Provide the (x, y) coordinate of the cell's center where the given text is located.  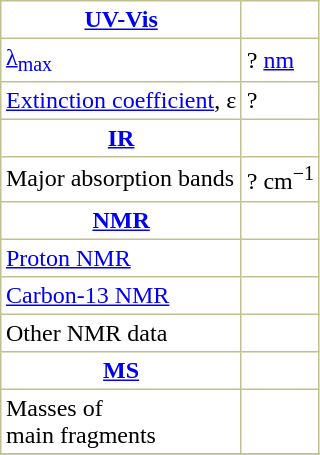
NMR (122, 220)
Carbon-13 NMR (122, 295)
? cm−1 (280, 179)
λmax (122, 60)
MS (122, 370)
Masses of main fragments (122, 421)
IR (122, 139)
Major absorption bands (122, 179)
? nm (280, 60)
UV-Vis (122, 20)
? (280, 101)
Other NMR data (122, 333)
Proton NMR (122, 258)
Extinction coefficient, ε (122, 101)
